Pinpoint the cell where the given text exists, returning its (X, Y) midpoint coordinate. 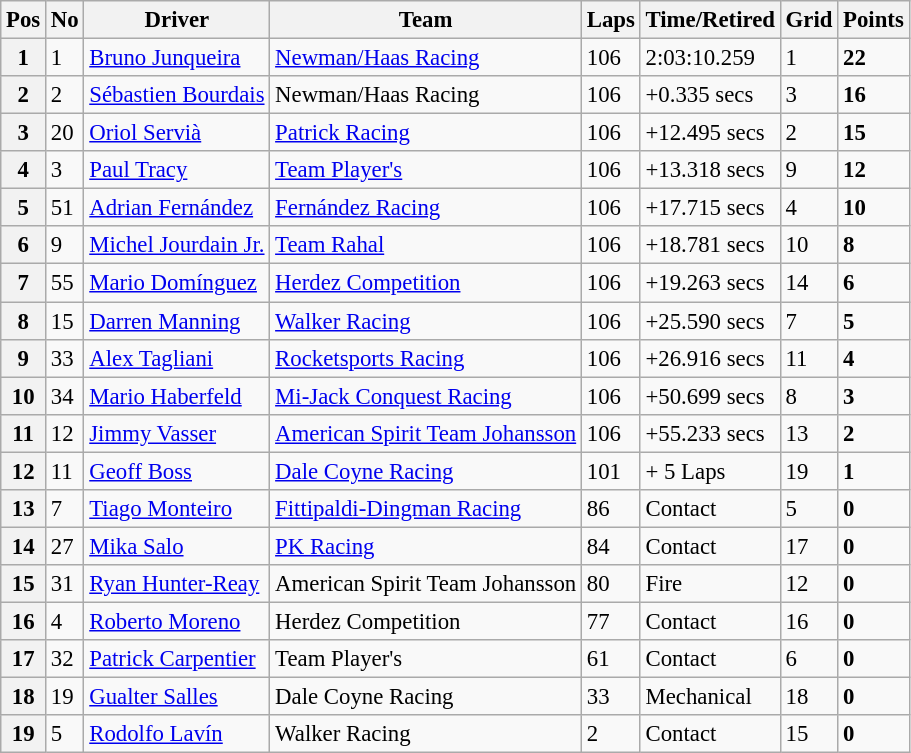
+26.916 secs (710, 358)
Alex Tagliani (177, 358)
51 (65, 208)
Paul Tracy (177, 170)
101 (610, 471)
Grid (808, 20)
Darren Manning (177, 321)
Roberto Moreno (177, 621)
+25.590 secs (710, 321)
+50.699 secs (710, 396)
Mario Haberfeld (177, 396)
34 (65, 396)
Mechanical (710, 697)
+18.781 secs (710, 245)
Oriol Servià (177, 133)
Mika Salo (177, 546)
Laps (610, 20)
PK Racing (426, 546)
20 (65, 133)
+12.495 secs (710, 133)
Team Rahal (426, 245)
22 (874, 58)
32 (65, 659)
+ 5 Laps (710, 471)
77 (610, 621)
Adrian Fernández (177, 208)
Mi-Jack Conquest Racing (426, 396)
55 (65, 283)
Gualter Salles (177, 697)
Ryan Hunter-Reay (177, 584)
2:03:10.259 (710, 58)
84 (610, 546)
Fernández Racing (426, 208)
Patrick Racing (426, 133)
Tiago Monteiro (177, 509)
Geoff Boss (177, 471)
Bruno Junqueira (177, 58)
Time/Retired (710, 20)
86 (610, 509)
+0.335 secs (710, 95)
Michel Jourdain Jr. (177, 245)
Team (426, 20)
+19.263 secs (710, 283)
27 (65, 546)
61 (610, 659)
Fittipaldi-Dingman Racing (426, 509)
Sébastien Bourdais (177, 95)
+13.318 secs (710, 170)
80 (610, 584)
Points (874, 20)
No (65, 20)
+17.715 secs (710, 208)
Patrick Carpentier (177, 659)
Mario Domínguez (177, 283)
31 (65, 584)
Rodolfo Lavín (177, 734)
+55.233 secs (710, 433)
Fire (710, 584)
Driver (177, 20)
Rocketsports Racing (426, 358)
Jimmy Vasser (177, 433)
Pos (24, 20)
